Locate the cell with the specified text and output its [x, y] center coordinate. 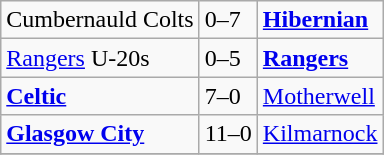
Rangers [320, 58]
7–0 [228, 96]
11–0 [228, 134]
Hibernian [320, 20]
Celtic [100, 96]
0–7 [228, 20]
Rangers U-20s [100, 58]
Motherwell [320, 96]
Kilmarnock [320, 134]
Cumbernauld Colts [100, 20]
0–5 [228, 58]
Glasgow City [100, 134]
